Detect which cell encompasses the target text, then output its [X, Y] center coordinate. 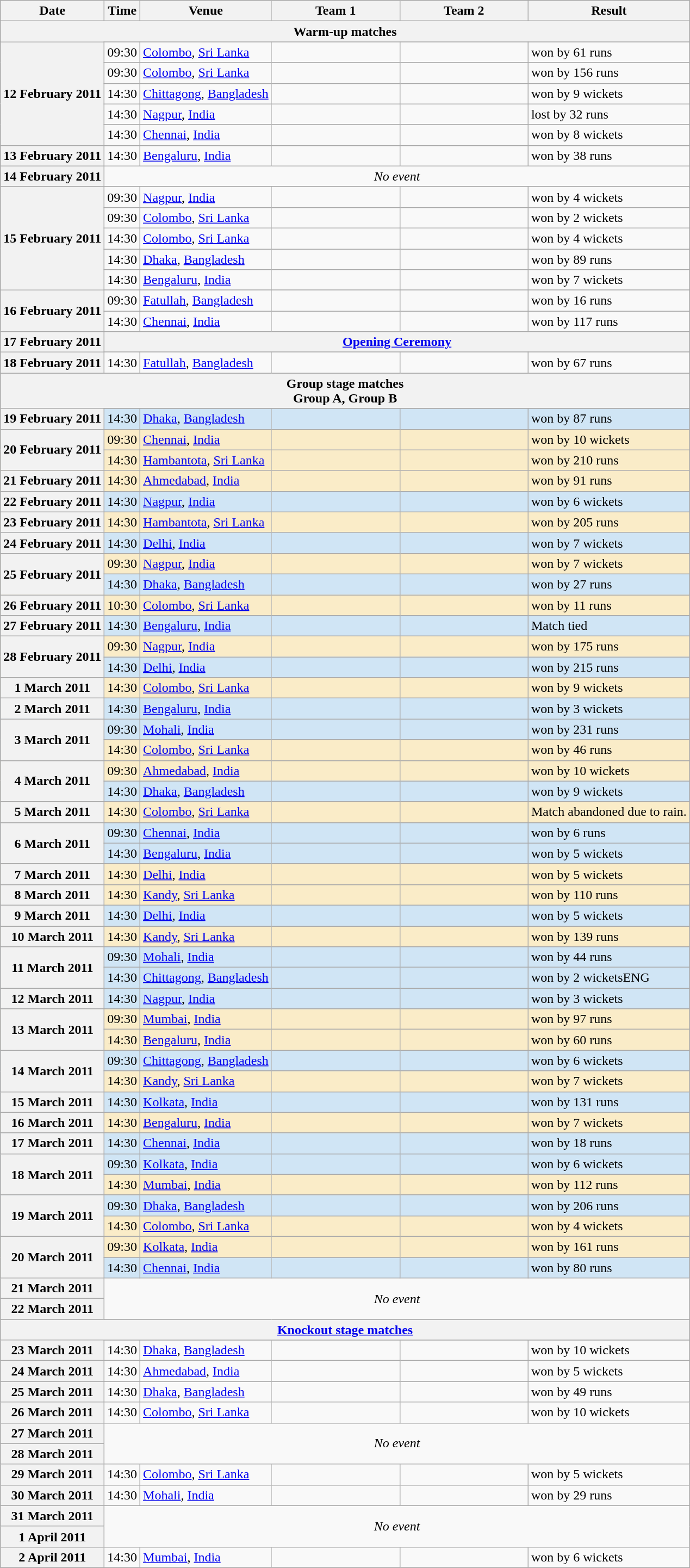
20 February 2011 [52, 450]
Date [52, 11]
12 February 2011 [52, 94]
11 March 2011 [52, 968]
won by 206 runs [609, 1205]
won by 11 runs [609, 605]
won by 97 runs [609, 1019]
4 March 2011 [52, 781]
25 March 2011 [52, 1392]
Match abandoned due to rain. [609, 812]
23 February 2011 [52, 522]
15 February 2011 [52, 238]
Group stage matches Group A, Group B [345, 391]
19 February 2011 [52, 419]
Match tied [609, 626]
14 February 2011 [52, 176]
12 March 2011 [52, 999]
Warm-up matches [345, 32]
won by 2 wicketsENG [609, 978]
9 March 2011 [52, 915]
won by 117 runs [609, 321]
14 March 2011 [52, 1071]
7 March 2011 [52, 874]
23 March 2011 [52, 1350]
30 March 2011 [52, 1495]
won by 91 runs [609, 481]
5 March 2011 [52, 812]
6 March 2011 [52, 843]
31 March 2011 [52, 1516]
won by 18 runs [609, 1143]
won by 231 runs [609, 729]
17 February 2011 [52, 342]
won by 89 runs [609, 259]
3 March 2011 [52, 740]
8 March 2011 [52, 895]
22 March 2011 [52, 1309]
won by 29 runs [609, 1495]
won by 80 runs [609, 1268]
18 March 2011 [52, 1174]
Time [122, 11]
Venue [206, 11]
won by 38 runs [609, 156]
17 March 2011 [52, 1143]
won by 16 runs [609, 301]
21 February 2011 [52, 481]
won by 112 runs [609, 1185]
won by 60 runs [609, 1040]
won by 46 runs [609, 750]
Result [609, 11]
26 February 2011 [52, 605]
won by 161 runs [609, 1247]
22 February 2011 [52, 501]
won by 156 runs [609, 73]
won by 205 runs [609, 522]
2 April 2011 [52, 1557]
13 February 2011 [52, 156]
2 March 2011 [52, 709]
Opening Ceremony [397, 342]
28 February 2011 [52, 657]
16 February 2011 [52, 311]
10:30 [122, 605]
won by 131 runs [609, 1102]
won by 8 wickets [609, 135]
19 March 2011 [52, 1216]
27 March 2011 [52, 1433]
won by 61 runs [609, 52]
won by 2 wickets [609, 218]
won by 210 runs [609, 460]
25 February 2011 [52, 574]
26 March 2011 [52, 1412]
lost by 32 runs [609, 114]
Knockout stage matches [345, 1330]
28 March 2011 [52, 1454]
13 March 2011 [52, 1030]
10 March 2011 [52, 936]
24 March 2011 [52, 1371]
1 March 2011 [52, 688]
won by 44 runs [609, 957]
won by 67 runs [609, 363]
won by 175 runs [609, 647]
16 March 2011 [52, 1123]
15 March 2011 [52, 1102]
18 February 2011 [52, 363]
won by 6 runs [609, 833]
won by 49 runs [609, 1392]
29 March 2011 [52, 1474]
Team 1 [335, 11]
21 March 2011 [52, 1288]
20 March 2011 [52, 1257]
won by 27 runs [609, 584]
won by 87 runs [609, 419]
27 February 2011 [52, 626]
won by 215 runs [609, 667]
Team 2 [464, 11]
won by 139 runs [609, 936]
won by 110 runs [609, 895]
1 April 2011 [52, 1536]
24 February 2011 [52, 543]
